Identify which cell holds the provided text, then report its (x, y) central coordinate. 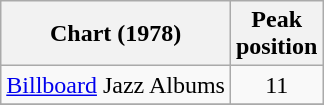
11 (276, 85)
Billboard Jazz Albums (116, 85)
Chart (1978) (116, 34)
Peakposition (276, 34)
